Locate the cell with the specified text and output its (x, y) center coordinate. 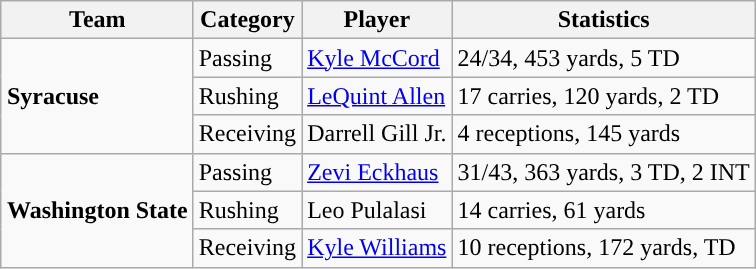
Leo Pulalasi (377, 210)
LeQuint Allen (377, 96)
Team (97, 20)
Kyle Williams (377, 248)
10 receptions, 172 yards, TD (604, 248)
24/34, 453 yards, 5 TD (604, 58)
4 receptions, 145 yards (604, 134)
Statistics (604, 20)
Darrell Gill Jr. (377, 134)
Category (247, 20)
Kyle McCord (377, 58)
14 carries, 61 yards (604, 210)
Syracuse (97, 96)
31/43, 363 yards, 3 TD, 2 INT (604, 172)
Zevi Eckhaus (377, 172)
Washington State (97, 210)
17 carries, 120 yards, 2 TD (604, 96)
Player (377, 20)
